Locate the cell with the specified text and output its (X, Y) center coordinate. 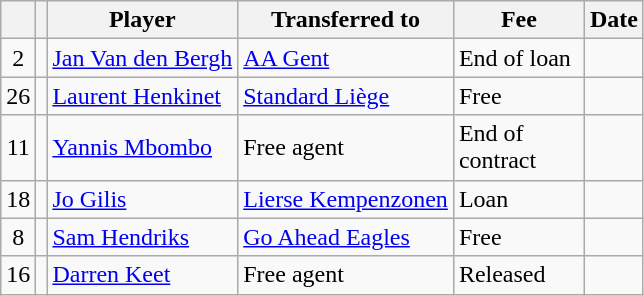
11 (18, 148)
Date (614, 20)
Go Ahead Eagles (346, 237)
Loan (518, 199)
Laurent Henkinet (142, 96)
8 (18, 237)
Transferred to (346, 20)
AA Gent (346, 58)
Released (518, 275)
Player (142, 20)
Jan Van den Bergh (142, 58)
Fee (518, 20)
End of contract (518, 148)
End of loan (518, 58)
Standard Liège (346, 96)
2 (18, 58)
Sam Hendriks (142, 237)
Darren Keet (142, 275)
Yannis Mbombo (142, 148)
26 (18, 96)
16 (18, 275)
Jo Gilis (142, 199)
Lierse Kempenzonen (346, 199)
18 (18, 199)
